Search for the cell housing the specified text and yield its (x, y) center coordinate. 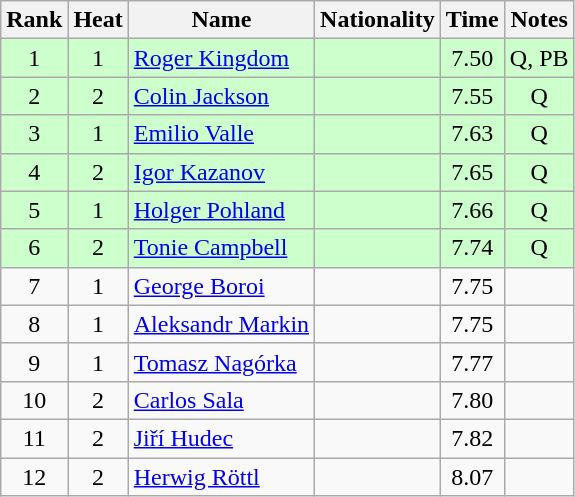
Heat (98, 20)
8 (34, 324)
9 (34, 362)
7.80 (472, 400)
7.65 (472, 172)
7.74 (472, 248)
Herwig Röttl (221, 477)
10 (34, 400)
7.66 (472, 210)
Rank (34, 20)
George Boroi (221, 286)
Holger Pohland (221, 210)
Tonie Campbell (221, 248)
7 (34, 286)
11 (34, 438)
Aleksandr Markin (221, 324)
7.55 (472, 96)
Tomasz Nagórka (221, 362)
Carlos Sala (221, 400)
12 (34, 477)
7.63 (472, 134)
Roger Kingdom (221, 58)
Nationality (378, 20)
Name (221, 20)
7.82 (472, 438)
Notes (539, 20)
8.07 (472, 477)
Q, PB (539, 58)
4 (34, 172)
6 (34, 248)
7.50 (472, 58)
5 (34, 210)
Igor Kazanov (221, 172)
7.77 (472, 362)
Colin Jackson (221, 96)
Time (472, 20)
Jiří Hudec (221, 438)
Emilio Valle (221, 134)
3 (34, 134)
